Find where the given text appears and provide that cell's center as [x, y] coordinate. 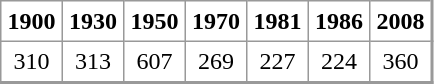
1950 [155, 21]
1986 [339, 21]
1900 [32, 21]
1981 [278, 21]
2008 [401, 21]
310 [32, 62]
269 [216, 62]
313 [93, 62]
360 [401, 62]
227 [278, 62]
607 [155, 62]
224 [339, 62]
1970 [216, 21]
1930 [93, 21]
